Return the (X, Y) coordinate for the center point of the cell that contains the specified text.  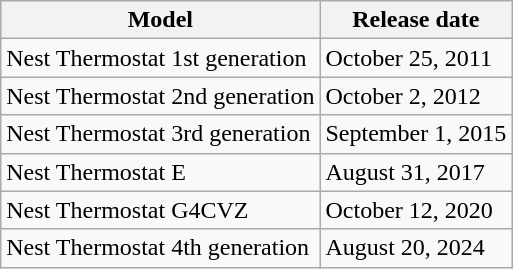
August 31, 2017 (416, 172)
Nest Thermostat 3rd generation (160, 134)
October 12, 2020 (416, 210)
August 20, 2024 (416, 248)
Nest Thermostat E (160, 172)
September 1, 2015 (416, 134)
Nest Thermostat 1st generation (160, 58)
Model (160, 20)
Nest Thermostat G4CVZ (160, 210)
October 2, 2012 (416, 96)
October 25, 2011 (416, 58)
Nest Thermostat 4th generation (160, 248)
Nest Thermostat 2nd generation (160, 96)
Release date (416, 20)
